From the cell containing the given text, extract its center point as (X, Y) coordinate. 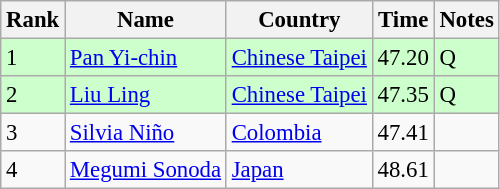
48.61 (403, 170)
3 (33, 133)
2 (33, 95)
Silvia Niño (146, 133)
Rank (33, 20)
47.35 (403, 95)
1 (33, 58)
Time (403, 20)
Name (146, 20)
Notes (466, 20)
Liu Ling (146, 95)
Megumi Sonoda (146, 170)
Japan (299, 170)
47.41 (403, 133)
Colombia (299, 133)
4 (33, 170)
Country (299, 20)
47.20 (403, 58)
Pan Yi-chin (146, 58)
